Scan for the cell matching the given text and deliver its [x, y] coordinate at center. 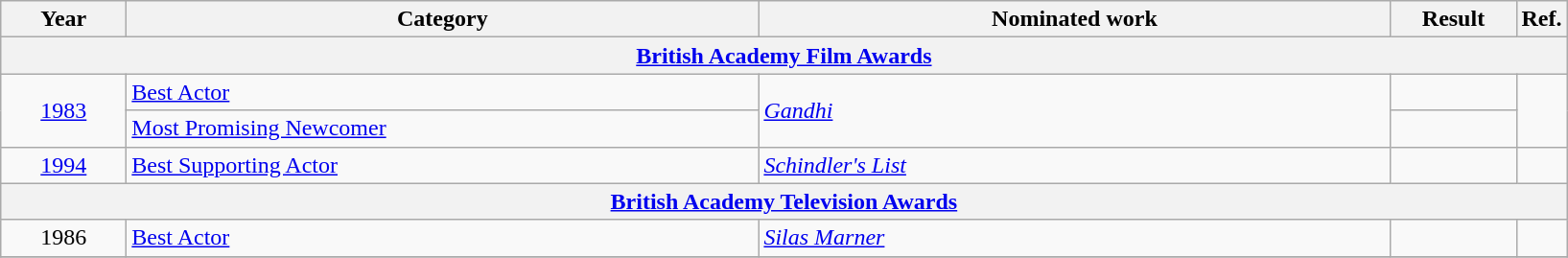
1994 [63, 165]
Gandhi [1074, 110]
Most Promising Newcomer [443, 129]
Silas Marner [1074, 238]
British Academy Film Awards [784, 56]
Schindler's List [1074, 165]
Ref. [1542, 19]
1983 [63, 110]
1986 [63, 238]
Category [443, 19]
Year [63, 19]
Nominated work [1074, 19]
British Academy Television Awards [784, 201]
Best Supporting Actor [443, 165]
Result [1454, 19]
